Detect which cell encompasses the target text, then output its [X, Y] center coordinate. 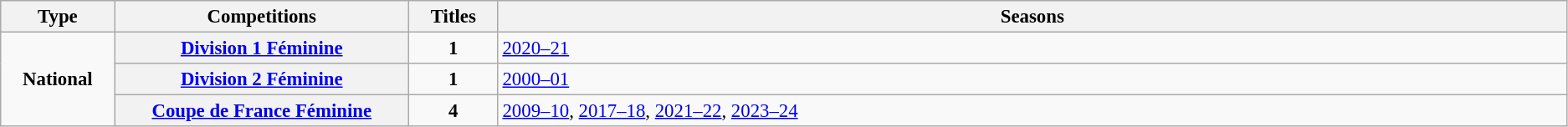
2009–10, 2017–18, 2021–22, 2023–24 [1033, 111]
2020–21 [1033, 48]
Seasons [1033, 17]
4 [453, 111]
Competitions [261, 17]
2000–01 [1033, 79]
Type [58, 17]
National [58, 80]
Titles [453, 17]
Coupe de France Féminine [261, 111]
Division 2 Féminine [261, 79]
Division 1 Féminine [261, 48]
